Capture the cell that displays the provided text and extract its [X, Y] central coordinate. 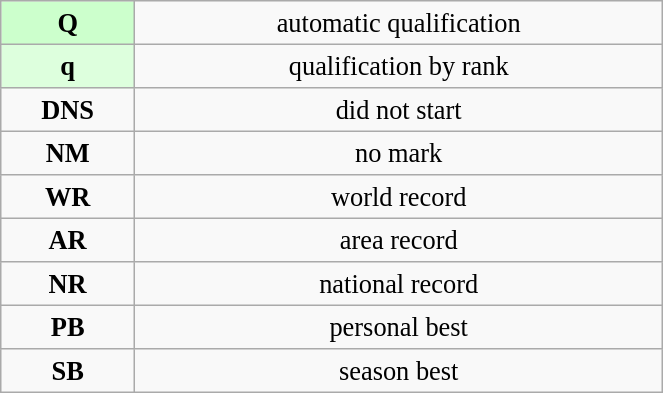
NM [68, 153]
PB [68, 327]
Q [68, 22]
world record [399, 197]
WR [68, 197]
area record [399, 240]
personal best [399, 327]
no mark [399, 153]
automatic qualification [399, 22]
AR [68, 240]
qualification by rank [399, 66]
did not start [399, 109]
national record [399, 284]
season best [399, 371]
SB [68, 371]
DNS [68, 109]
q [68, 66]
NR [68, 284]
